Provide the (x, y) coordinate of the cell's center where the given text is located.  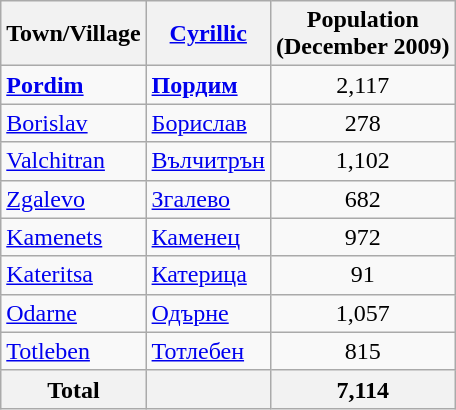
Kamenets (74, 237)
682 (362, 199)
Total (74, 389)
Вълчитрън (208, 161)
Valchitran (74, 161)
972 (362, 237)
278 (362, 123)
Катерица (208, 275)
Borislav (74, 123)
Population(December 2009) (362, 34)
Згалево (208, 199)
Kateritsa (74, 275)
Totleben (74, 351)
1,057 (362, 313)
Борислав (208, 123)
1,102 (362, 161)
7,114 (362, 389)
Odarne (74, 313)
Cyrillic (208, 34)
Пордим (208, 85)
Town/Village (74, 34)
815 (362, 351)
2,117 (362, 85)
Каменец (208, 237)
Одърне (208, 313)
Zgalevo (74, 199)
Тотлебен (208, 351)
Pordim (74, 85)
91 (362, 275)
